Determine the [x, y] coordinate at the center of the cell enclosing the given text.  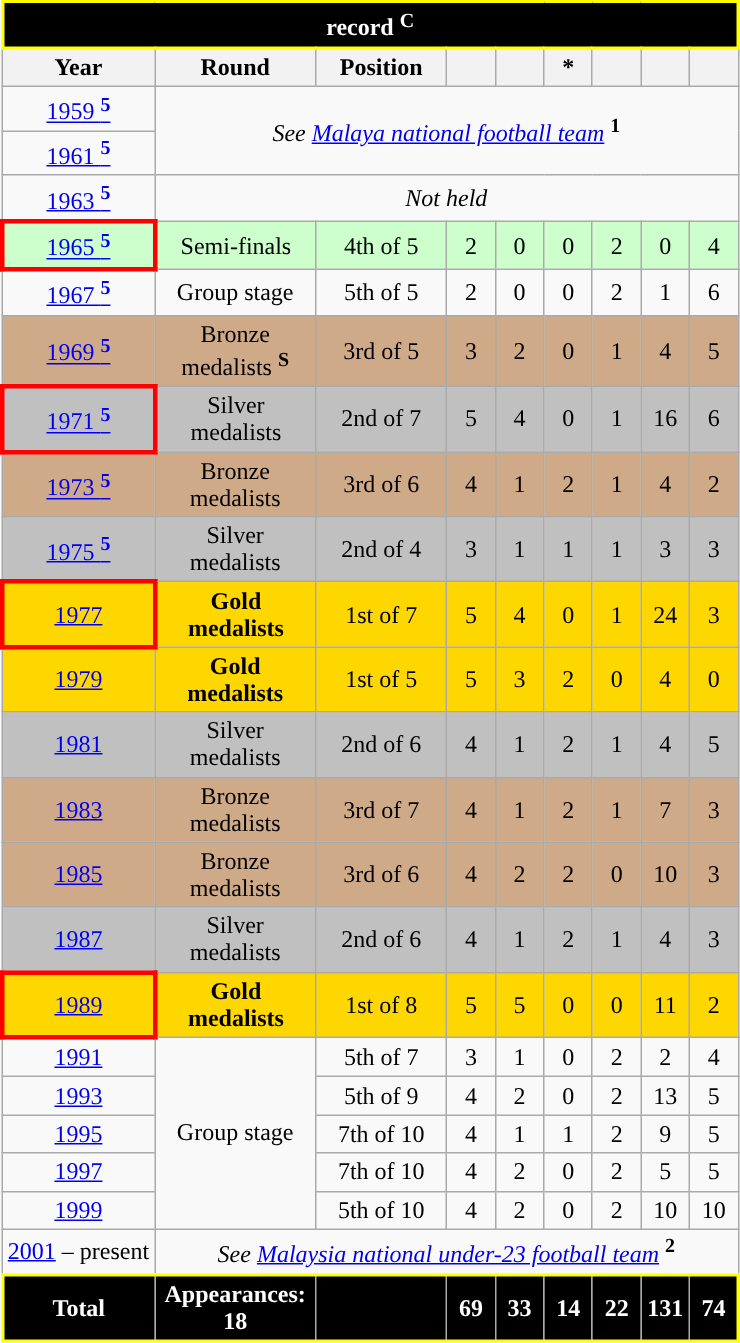
Not held [447, 198]
Year [78, 68]
1st of 5 [382, 680]
1971 5 [78, 420]
22 [616, 1308]
1989 [78, 1004]
24 [666, 614]
1997 [78, 1172]
74 [714, 1308]
2nd of 4 [382, 550]
1st of 8 [382, 1004]
1979 [78, 680]
1981 [78, 744]
2001 – present [78, 1252]
See Malaysia national under-23 football team 2 [447, 1252]
Position [382, 68]
Round [236, 68]
1969 5 [78, 351]
1977 [78, 614]
* [568, 68]
1995 [78, 1134]
1959 5 [78, 108]
13 [666, 1096]
5th of 5 [382, 292]
5th of 9 [382, 1096]
2nd of 7 [382, 420]
1973 5 [78, 484]
1991 [78, 1057]
1961 5 [78, 154]
4th of 5 [382, 246]
1st of 7 [382, 614]
7 [666, 810]
Appearances: 18 [236, 1308]
1985 [78, 874]
Bronze medalists S [236, 351]
See Malaya national football team 1 [447, 130]
record C [370, 25]
5th of 10 [382, 1210]
14 [568, 1308]
33 [520, 1308]
1987 [78, 940]
Semi-finals [236, 246]
3rd of 7 [382, 810]
16 [666, 420]
9 [666, 1134]
3rd of 5 [382, 351]
131 [666, 1308]
5th of 7 [382, 1057]
69 [472, 1308]
1963 5 [78, 198]
1965 5 [78, 246]
1983 [78, 810]
1999 [78, 1210]
1967 5 [78, 292]
11 [666, 1004]
1975 5 [78, 550]
Total [78, 1308]
1993 [78, 1096]
